Detect which cell encompasses the target text, then output its (X, Y) center coordinate. 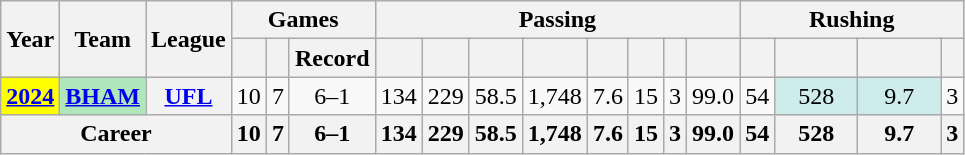
Record (332, 58)
2024 (30, 96)
BHAM (103, 96)
Year (30, 39)
UFL (189, 96)
Games (303, 20)
League (189, 39)
Passing (557, 20)
Career (116, 134)
Rushing (852, 20)
Team (103, 39)
